Locate the cell with the specified text and output its (x, y) center coordinate. 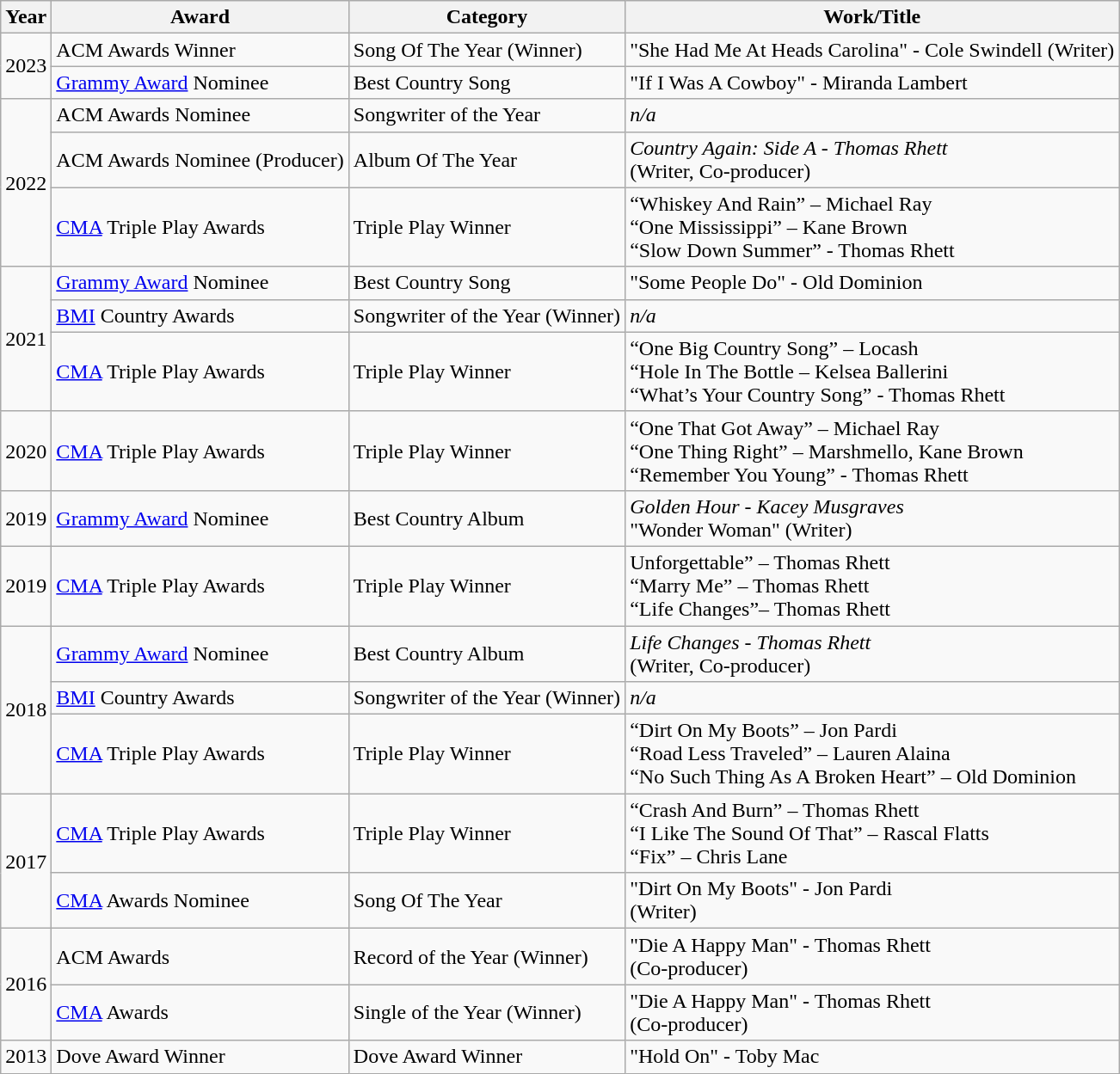
CMA Awards (200, 1013)
ACM Awards (200, 956)
"She Had Me At Heads Carolina" - Cole Swindell (Writer) (872, 50)
“Crash And Burn” – Thomas Rhett“I Like The Sound Of That” – Rascal Flatts“Fix” – Chris Lane (872, 833)
ACM Awards Nominee (Producer) (200, 160)
"If I Was A Cowboy" - Miranda Lambert (872, 83)
Song Of The Year (487, 901)
2017 (26, 862)
Golden Hour - Kacey Musgraves"Wonder Woman" (Writer) (872, 518)
“One That Got Away” – Michael Ray“One Thing Right” – Marshmello, Kane Brown“Remember You Young” - Thomas Rhett (872, 451)
CMA Awards Nominee (200, 901)
“Whiskey And Rain” – Michael Ray“One Mississippi” – Kane Brown“Slow Down Summer” - Thomas Rhett (872, 227)
Song Of The Year (Winner) (487, 50)
ACM Awards Nominee (200, 115)
Songwriter of the Year (487, 115)
Category (487, 17)
"Dirt On My Boots" - Jon Pardi(Writer) (872, 901)
2022 (26, 182)
2021 (26, 339)
Year (26, 17)
Work/Title (872, 17)
Album Of The Year (487, 160)
Award (200, 17)
ACM Awards Winner (200, 50)
Life Changes - Thomas Rhett(Writer, Co-producer) (872, 654)
Single of the Year (Winner) (487, 1013)
“One Big Country Song” – Locash“Hole In The Bottle – Kelsea Ballerini“What’s Your Country Song” - Thomas Rhett (872, 371)
2018 (26, 710)
2020 (26, 451)
Unforgettable” – Thomas Rhett“Marry Me” – Thomas Rhett“Life Changes”– Thomas Rhett (872, 586)
Record of the Year (Winner) (487, 956)
“Dirt On My Boots” – Jon Pardi“Road Less Traveled” – Lauren Alaina“No Such Thing As A Broken Heart” – Old Dominion (872, 754)
"Hold On" - Toby Mac (872, 1057)
Country Again: Side A - Thomas Rhett(Writer, Co-producer) (872, 160)
2016 (26, 985)
"Some People Do" - Old Dominion (872, 283)
2023 (26, 66)
2013 (26, 1057)
